Search for the cell housing the specified text and yield its (x, y) center coordinate. 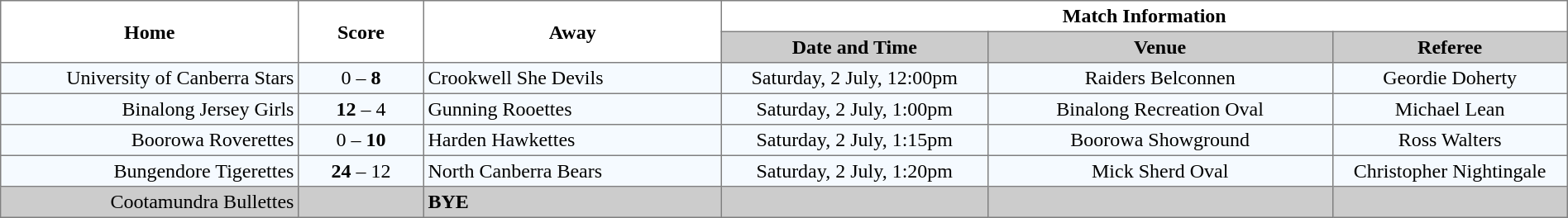
Referee (1450, 47)
University of Canberra Stars (150, 78)
BYE (572, 202)
Away (572, 31)
Binalong Recreation Oval (1159, 109)
Mick Sherd Oval (1159, 171)
Harden Hawkettes (572, 140)
Saturday, 2 July, 1:15pm (854, 140)
Crookwell She Devils (572, 78)
Cootamundra Bullettes (150, 202)
Raiders Belconnen (1159, 78)
Score (361, 31)
North Canberra Bears (572, 171)
Christopher Nightingale (1450, 171)
Binalong Jersey Girls (150, 109)
Home (150, 31)
Date and Time (854, 47)
0 – 8 (361, 78)
24 – 12 (361, 171)
Boorowa Showground (1159, 140)
Geordie Doherty (1450, 78)
Saturday, 2 July, 1:00pm (854, 109)
Saturday, 2 July, 1:20pm (854, 171)
Saturday, 2 July, 12:00pm (854, 78)
Match Information (1145, 17)
Gunning Rooettes (572, 109)
Michael Lean (1450, 109)
Venue (1159, 47)
Boorowa Roverettes (150, 140)
Ross Walters (1450, 140)
0 – 10 (361, 140)
Bungendore Tigerettes (150, 171)
12 – 4 (361, 109)
